Output the (x, y) coordinate of the center of the cell containing the given text.  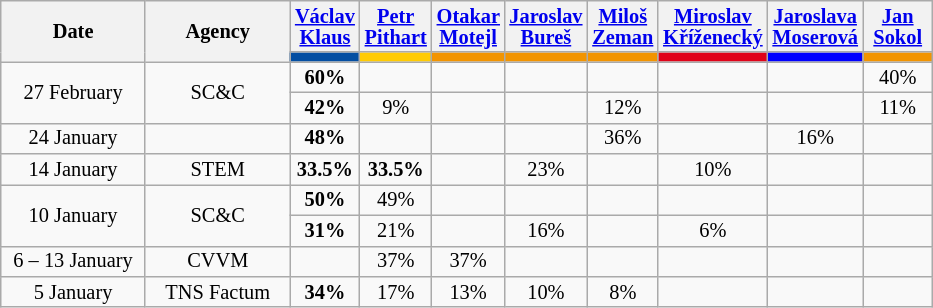
40% (898, 78)
8% (622, 292)
Date (74, 30)
24 January (74, 138)
27 February (74, 92)
TNS Factum (218, 292)
49% (396, 200)
Miloš Zeman (622, 26)
6 – 13 January (74, 262)
12% (622, 108)
50% (325, 200)
Agency (218, 30)
Jan Sokol (898, 26)
CVVM (218, 262)
34% (325, 292)
Jaroslav Bureš (546, 26)
Miroslav Kříženecký (712, 26)
60% (325, 78)
6% (712, 230)
23% (546, 170)
17% (396, 292)
Petr Pithart (396, 26)
31% (325, 230)
10 January (74, 214)
48% (325, 138)
Václav Klaus (325, 26)
14 January (74, 170)
STEM (218, 170)
Jaroslava Moserová (816, 26)
Otakar Motejl (468, 26)
9% (396, 108)
11% (898, 108)
21% (396, 230)
42% (325, 108)
36% (622, 138)
5 January (74, 292)
13% (468, 292)
